Identify which cell holds the provided text, then report its [x, y] central coordinate. 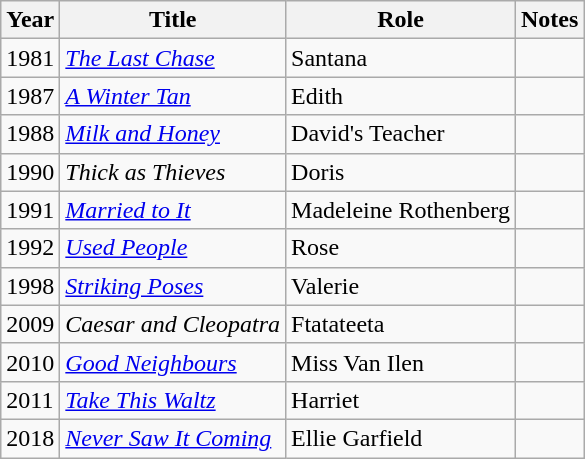
Used People [173, 248]
1988 [30, 134]
2009 [30, 324]
Thick as Thieves [173, 172]
Edith [401, 96]
1991 [30, 210]
2018 [30, 438]
Harriet [401, 400]
Doris [401, 172]
1992 [30, 248]
Santana [401, 58]
Role [401, 20]
Miss Van Ilen [401, 362]
2011 [30, 400]
David's Teacher [401, 134]
Rose [401, 248]
Striking Poses [173, 286]
1990 [30, 172]
Married to It [173, 210]
1998 [30, 286]
Ftatateeta [401, 324]
The Last Chase [173, 58]
Milk and Honey [173, 134]
Never Saw It Coming [173, 438]
Notes [549, 20]
2010 [30, 362]
Valerie [401, 286]
Good Neighbours [173, 362]
A Winter Tan [173, 96]
Title [173, 20]
Madeleine Rothenberg [401, 210]
Take This Waltz [173, 400]
Ellie Garfield [401, 438]
Caesar and Cleopatra [173, 324]
Year [30, 20]
1987 [30, 96]
1981 [30, 58]
